Return (x, y) of the center of cell containing provided text 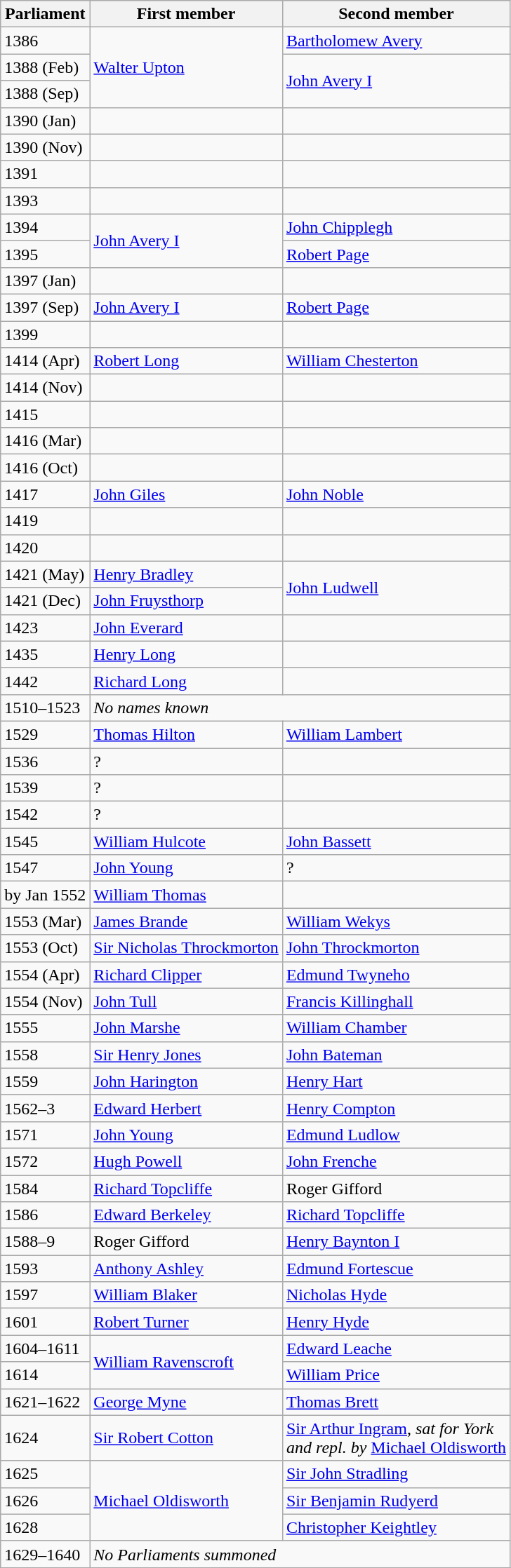
1586 (45, 1215)
Edmund Twyneho (396, 975)
1390 (Nov) (45, 147)
Sir Arthur Ingram, sat for York and repl. by Michael Oldisworth (396, 1438)
First member (187, 14)
John Chipplegh (396, 227)
Edmund Ludlow (396, 1135)
1388 (Sep) (45, 94)
Richard Clipper (187, 975)
1416 (Oct) (45, 468)
John Ludwell (396, 588)
1388 (Feb) (45, 67)
1423 (45, 628)
John Bateman (396, 1055)
Michael Oldisworth (187, 1501)
1435 (45, 654)
1542 (45, 815)
Edward Berkeley (187, 1215)
1554 (Nov) (45, 1001)
1555 (45, 1028)
William Blaker (187, 1295)
1399 (45, 334)
Bartholomew Avery (396, 41)
1391 (45, 174)
1621–1622 (45, 1402)
1554 (Apr) (45, 975)
1529 (45, 734)
1393 (45, 201)
1593 (45, 1269)
William Ravenscroft (187, 1362)
William Lambert (396, 734)
Francis Killinghall (396, 1001)
1510–1523 (45, 708)
Sir Henry Jones (187, 1055)
William Wekys (396, 921)
John Tull (187, 1001)
1588–9 (45, 1242)
1397 (Jan) (45, 281)
No names known (300, 708)
1419 (45, 521)
1442 (45, 681)
Thomas Brett (396, 1402)
1545 (45, 842)
John Marshe (187, 1028)
Christopher Keightley (396, 1527)
Thomas Hilton (187, 734)
1420 (45, 548)
1536 (45, 761)
1624 (45, 1438)
Walter Upton (187, 67)
John Bassett (396, 842)
Sir Nicholas Throckmorton (187, 948)
Parliament (45, 14)
1386 (45, 41)
1415 (45, 414)
John Noble (396, 494)
Hugh Powell (187, 1161)
Henry Bradley (187, 574)
Richard Long (187, 681)
John Giles (187, 494)
No Parliaments summoned (300, 1554)
1414 (Nov) (45, 388)
James Brande (187, 921)
John Everard (187, 628)
1558 (45, 1055)
Henry Hart (396, 1081)
Sir John Stradling (396, 1474)
1397 (Sep) (45, 307)
Edward Herbert (187, 1108)
William Price (396, 1375)
Sir Robert Cotton (187, 1438)
William Hulcote (187, 842)
Henry Baynton I (396, 1242)
1417 (45, 494)
1628 (45, 1527)
1604–1611 (45, 1349)
William Chamber (396, 1028)
1539 (45, 788)
Sir Benjamin Rudyerd (396, 1501)
Henry Long (187, 654)
1390 (Jan) (45, 121)
by Jan 1552 (45, 895)
1629–1640 (45, 1554)
William Chesterton (396, 361)
John Fruysthorp (187, 601)
Henry Hyde (396, 1322)
Robert Turner (187, 1322)
1421 (May) (45, 574)
1547 (45, 868)
1394 (45, 227)
Second member (396, 14)
John Throckmorton (396, 948)
Anthony Ashley (187, 1269)
Robert Long (187, 361)
1597 (45, 1295)
1572 (45, 1161)
1553 (Oct) (45, 948)
1562–3 (45, 1108)
1601 (45, 1322)
1626 (45, 1501)
1584 (45, 1189)
John Frenche (396, 1161)
1414 (Apr) (45, 361)
Nicholas Hyde (396, 1295)
1395 (45, 254)
1571 (45, 1135)
William Thomas (187, 895)
1553 (Mar) (45, 921)
1416 (Mar) (45, 441)
John Harington (187, 1081)
George Myne (187, 1402)
1614 (45, 1375)
1559 (45, 1081)
1421 (Dec) (45, 601)
1625 (45, 1474)
Henry Compton (396, 1108)
Edmund Fortescue (396, 1269)
Edward Leache (396, 1349)
